Return [X, Y] of the center of cell containing provided text 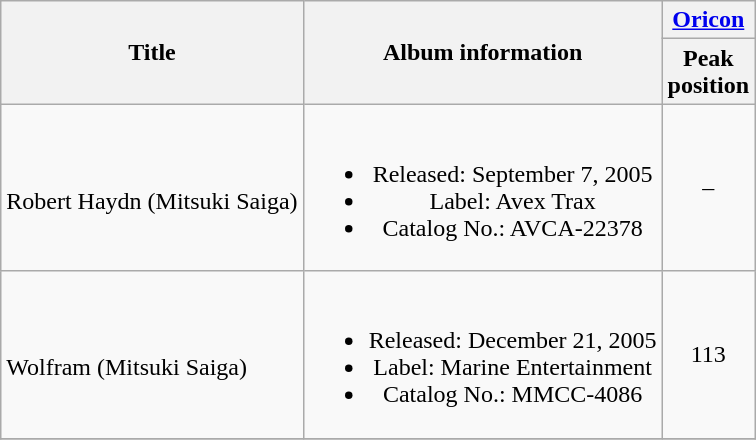
Robert Haydn (Mitsuki Saiga) [152, 188]
Released: December 21, 2005Label: Marine EntertainmentCatalog No.: MMCC-4086 [482, 354]
113 [708, 354]
Released: September 7, 2005Label: Avex TraxCatalog No.: AVCA-22378 [482, 188]
– [708, 188]
Peakposition [708, 72]
Album information [482, 52]
Oricon [708, 20]
Title [152, 52]
Wolfram (Mitsuki Saiga) [152, 354]
